Extract the (X, Y) coordinate from the center of the cell holding the provided text.  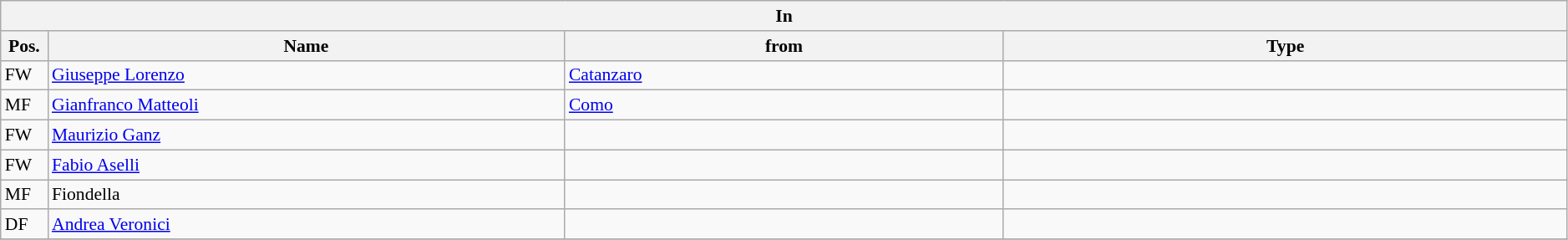
Pos. (24, 46)
Andrea Veronici (306, 225)
Catanzaro (784, 75)
Gianfranco Matteoli (306, 105)
Giuseppe Lorenzo (306, 75)
In (784, 16)
Como (784, 105)
Maurizio Ganz (306, 135)
DF (24, 225)
Fiondella (306, 195)
from (784, 46)
Type (1285, 46)
Name (306, 46)
Fabio Aselli (306, 165)
